Search for the cell housing the specified text and yield its [x, y] center coordinate. 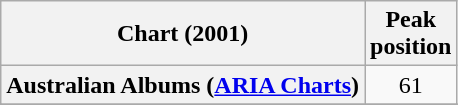
Australian Albums (ARIA Charts) [183, 85]
Chart (2001) [183, 34]
61 [411, 85]
Peakposition [411, 34]
